Capture the cell that displays the provided text and extract its [x, y] central coordinate. 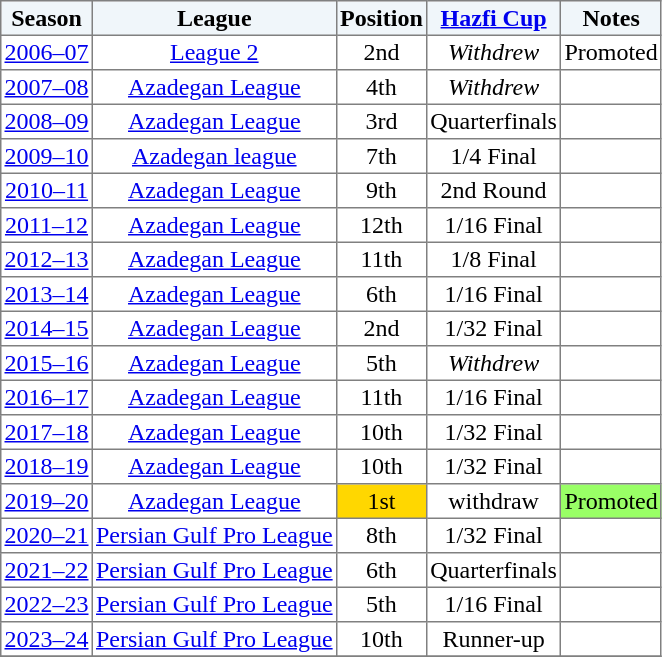
Season [47, 18]
3rd [381, 121]
2020–21 [47, 535]
2011–12 [47, 225]
9th [381, 190]
2022–23 [47, 604]
League 2 [214, 52]
2017–18 [47, 432]
2023–24 [47, 639]
2016–17 [47, 397]
2021–22 [47, 570]
2nd Round [494, 190]
2014–15 [47, 328]
12th [381, 225]
Hazfi Cup [494, 18]
Position [381, 18]
2007–08 [47, 87]
2008–09 [47, 121]
withdraw [494, 501]
1st [381, 501]
Notes [612, 18]
2012–13 [47, 259]
7th [381, 156]
2013–14 [47, 294]
2015–16 [47, 363]
Runner-up [494, 639]
League [214, 18]
2019–20 [47, 501]
Azadegan league [214, 156]
1/8 Final [494, 259]
1/4 Final [494, 156]
2010–11 [47, 190]
4th [381, 87]
2018–19 [47, 466]
8th [381, 535]
2009–10 [47, 156]
2006–07 [47, 52]
